Scan for the cell matching the given text and deliver its [x, y] coordinate at center. 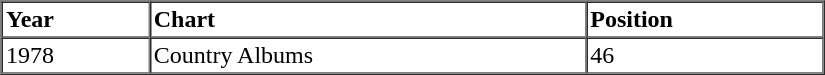
Position [705, 20]
Country Albums [367, 56]
Year [76, 20]
1978 [76, 56]
46 [705, 56]
Chart [367, 20]
